Scan for the cell matching the given text and deliver its [x, y] coordinate at center. 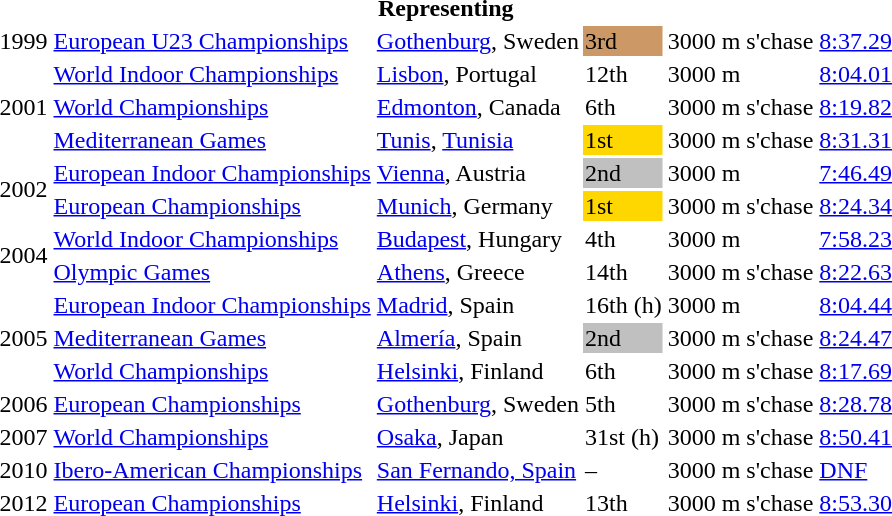
12th [623, 74]
Almería, Spain [478, 338]
Athens, Greece [478, 272]
14th [623, 272]
Madrid, Spain [478, 305]
Vienna, Austria [478, 173]
Budapest, Hungary [478, 239]
Tunis, Tunisia [478, 140]
Osaka, Japan [478, 437]
Ibero-American Championships [212, 470]
European U23 Championships [212, 41]
5th [623, 404]
Munich, Germany [478, 206]
31st (h) [623, 437]
Helsinki, Finland [478, 371]
San Fernando, Spain [478, 470]
– [623, 470]
Olympic Games [212, 272]
Lisbon, Portugal [478, 74]
3rd [623, 41]
4th [623, 239]
16th (h) [623, 305]
Edmonton, Canada [478, 107]
